Locate the cell with the specified text and output its (X, Y) center coordinate. 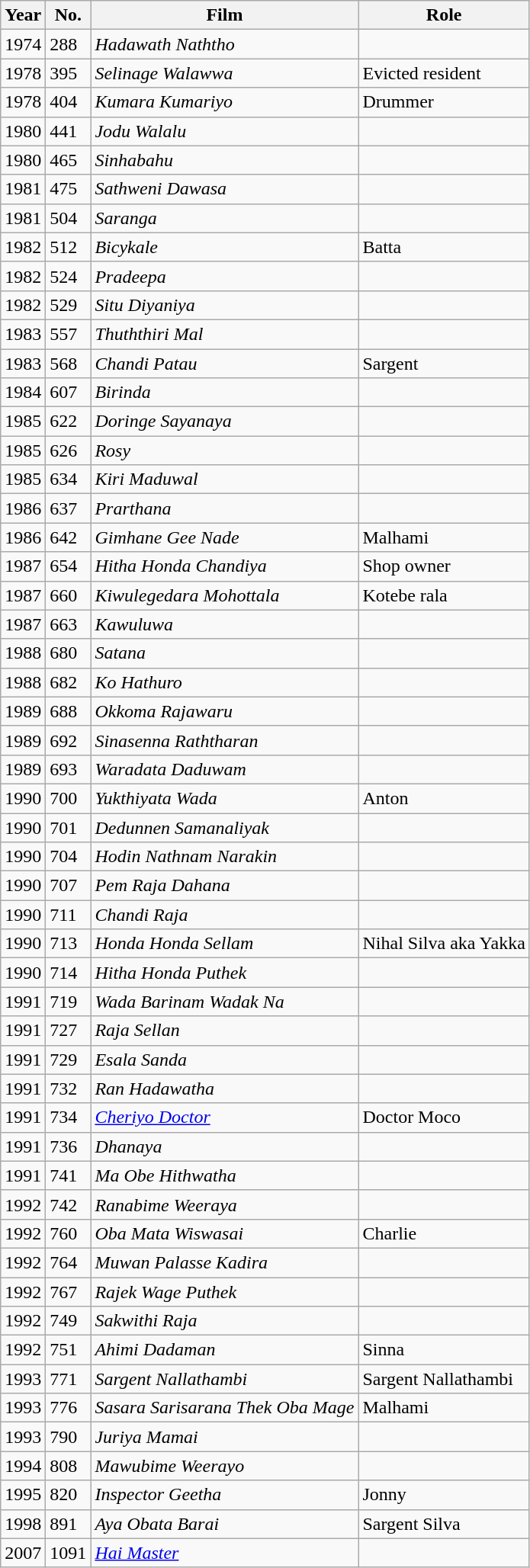
Ma Obe Hithwatha (224, 1175)
1091 (69, 1553)
Thuththiri Mal (224, 334)
Waradata Daduwam (224, 769)
764 (69, 1262)
808 (69, 1466)
Chandi Patau (224, 364)
820 (69, 1495)
711 (69, 915)
Wada Barinam Wadak Na (224, 1002)
751 (69, 1350)
Situ Diyaniya (224, 305)
Ko Hathuro (224, 682)
Sargent (444, 364)
682 (69, 682)
693 (69, 769)
626 (69, 451)
Rosy (224, 451)
Anton (444, 798)
Nihal Silva aka Yakka (444, 944)
Sargent Silva (444, 1524)
Aya Obata Barai (224, 1524)
Year (23, 15)
Sakwithi Raja (224, 1321)
732 (69, 1089)
Kumara Kumariyo (224, 102)
654 (69, 566)
404 (69, 102)
Jodu Walalu (224, 131)
663 (69, 624)
749 (69, 1321)
Dhanaya (224, 1146)
1998 (23, 1524)
524 (69, 276)
Ran Hadawatha (224, 1089)
760 (69, 1233)
Sinasenna Raththaran (224, 740)
Ranabime Weeraya (224, 1204)
1974 (23, 44)
Mawubime Weerayo (224, 1466)
Shop owner (444, 566)
Drummer (444, 102)
790 (69, 1437)
Chandi Raja (224, 915)
557 (69, 334)
1994 (23, 1466)
568 (69, 364)
441 (69, 131)
Hai Master (224, 1553)
Muwan Palasse Kadira (224, 1262)
Pem Raja Dahana (224, 886)
660 (69, 595)
719 (69, 1002)
504 (69, 218)
Sinna (444, 1350)
Yukthiyata Wada (224, 798)
475 (69, 189)
Prarthana (224, 508)
Dedunnen Samanaliyak (224, 827)
Hadawath Naththo (224, 44)
529 (69, 305)
707 (69, 886)
642 (69, 537)
465 (69, 160)
2007 (23, 1553)
Esala Sanda (224, 1060)
736 (69, 1146)
Honda Honda Sellam (224, 944)
Satana (224, 653)
Pradeepa (224, 276)
742 (69, 1204)
734 (69, 1117)
680 (69, 653)
Saranga (224, 218)
395 (69, 73)
729 (69, 1060)
713 (69, 944)
692 (69, 740)
Doringe Sayanaya (224, 422)
771 (69, 1379)
714 (69, 973)
701 (69, 827)
Sinhabahu (224, 160)
Kiwulegedara Mohottala (224, 595)
Raja Sellan (224, 1031)
727 (69, 1031)
Kiri Maduwal (224, 479)
622 (69, 422)
Kotebe rala (444, 595)
Batta (444, 247)
700 (69, 798)
Birinda (224, 393)
512 (69, 247)
741 (69, 1175)
Hodin Nathnam Narakin (224, 857)
Kawuluwa (224, 624)
Inspector Geetha (224, 1495)
688 (69, 711)
Juriya Mamai (224, 1437)
Bicykale (224, 247)
Selinage Walawwa (224, 73)
Gimhane Gee Nade (224, 537)
Rajek Wage Puthek (224, 1292)
Role (444, 15)
1984 (23, 393)
Hitha Honda Puthek (224, 973)
704 (69, 857)
776 (69, 1408)
Cheriyo Doctor (224, 1117)
607 (69, 393)
1995 (23, 1495)
Charlie (444, 1233)
Oba Mata Wiswasai (224, 1233)
Sasara Sarisarana Thek Oba Mage (224, 1408)
767 (69, 1292)
Hitha Honda Chandiya (224, 566)
Doctor Moco (444, 1117)
Evicted resident (444, 73)
Jonny (444, 1495)
Ahimi Dadaman (224, 1350)
Film (224, 15)
288 (69, 44)
No. (69, 15)
891 (69, 1524)
Sathweni Dawasa (224, 189)
637 (69, 508)
634 (69, 479)
Okkoma Rajawaru (224, 711)
